Pinpoint the cell where the given text exists, returning its (x, y) midpoint coordinate. 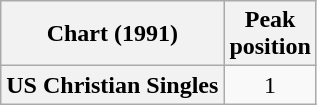
1 (270, 85)
US Christian Singles (112, 85)
Chart (1991) (112, 34)
Peakposition (270, 34)
